Scan for the cell matching the given text and deliver its (x, y) coordinate at center. 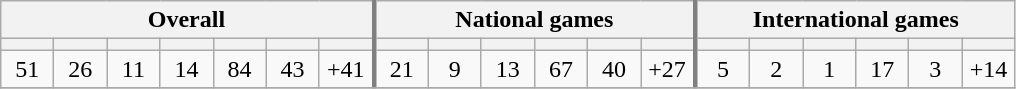
2 (776, 69)
84 (240, 69)
13 (508, 69)
+41 (346, 69)
3 (936, 69)
14 (186, 69)
National games (534, 20)
21 (402, 69)
1 (830, 69)
26 (80, 69)
Overall (188, 20)
51 (28, 69)
9 (454, 69)
11 (134, 69)
17 (882, 69)
5 (722, 69)
43 (292, 69)
International games (855, 20)
+14 (988, 69)
67 (560, 69)
+27 (668, 69)
40 (614, 69)
